Detect which cell encompasses the target text, then output its (x, y) center coordinate. 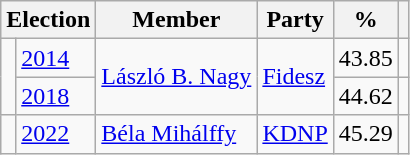
2018 (56, 96)
% (366, 20)
Election (48, 20)
KDNP (295, 134)
44.62 (366, 96)
Fidesz (295, 77)
Member (176, 20)
Béla Mihálffy (176, 134)
45.29 (366, 134)
Party (295, 20)
László B. Nagy (176, 77)
2014 (56, 58)
43.85 (366, 58)
2022 (56, 134)
